For the text-containing cell, return its midpoint in (x, y) coordinate format. 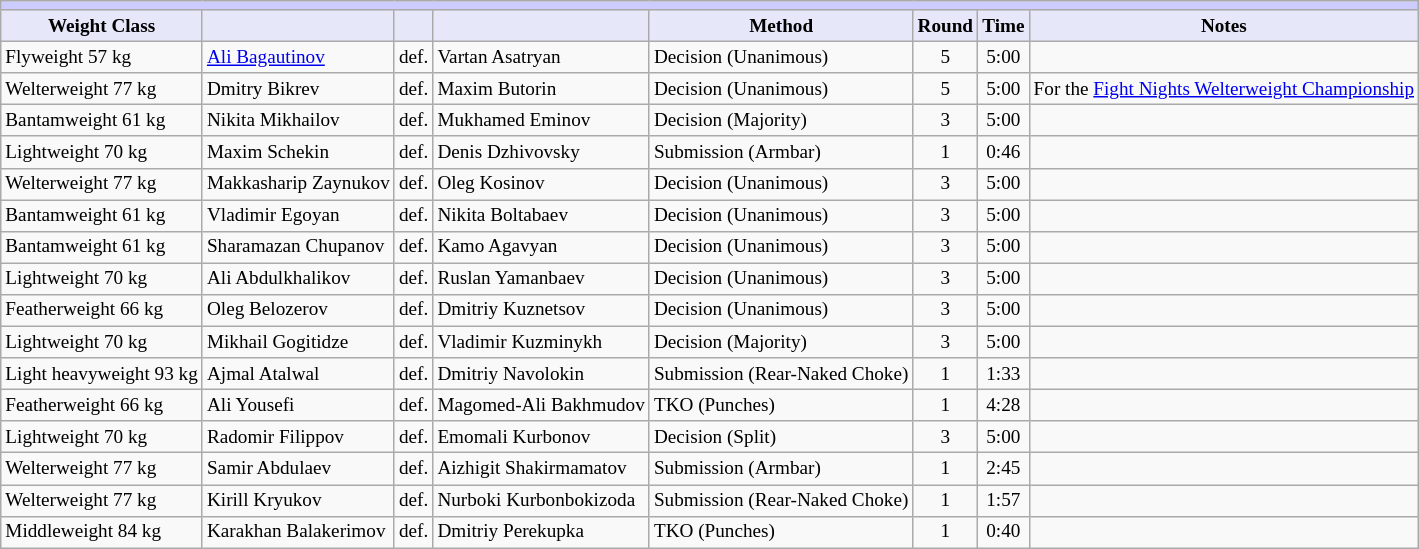
Samir Abdulaev (298, 469)
Ali Bagautinov (298, 57)
Dmitriy Navolokin (542, 374)
1:33 (1004, 374)
2:45 (1004, 469)
Magomed-Ali Bakhmudov (542, 405)
Time (1004, 26)
Ali Yousefi (298, 405)
Nurboki Kurbonbokizoda (542, 500)
Kamo Agavyan (542, 247)
Vladimir Kuzminykh (542, 342)
Sharamazan Chupanov (298, 247)
Maxim Schekin (298, 152)
Vladimir Egoyan (298, 216)
Karakhan Balakerimov (298, 532)
Ruslan Yamanbaev (542, 279)
1:57 (1004, 500)
4:28 (1004, 405)
0:46 (1004, 152)
Mikhail Gogitidze (298, 342)
Middleweight 84 kg (102, 532)
Flyweight 57 kg (102, 57)
Radomir Filippov (298, 437)
Method (781, 26)
Dmitriy Kuznetsov (542, 310)
Nikita Mikhailov (298, 121)
Maxim Butorin (542, 89)
Ali Abdulkhalikov (298, 279)
Makkasharip Zaynukov (298, 184)
Mukhamed Eminov (542, 121)
Decision (Split) (781, 437)
Oleg Belozerov (298, 310)
Nikita Boltabaev (542, 216)
Dmitry Bikrev (298, 89)
Denis Dzhivovsky (542, 152)
Kirill Kryukov (298, 500)
Light heavyweight 93 kg (102, 374)
Ajmal Atalwal (298, 374)
Emomali Kurbonov (542, 437)
Vartan Asatryan (542, 57)
Notes (1224, 26)
0:40 (1004, 532)
Round (946, 26)
Aizhigit Shakirmamatov (542, 469)
Oleg Kosinov (542, 184)
For the Fight Nights Welterweight Championship (1224, 89)
Weight Class (102, 26)
Dmitriy Perekupka (542, 532)
